Provide the [X, Y] coordinate of the cell's center where the given text is located.  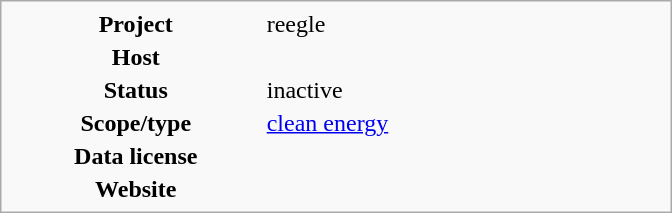
Status [136, 90]
Data license [136, 156]
reegle [464, 24]
clean energy [464, 123]
inactive [464, 90]
Host [136, 57]
Website [136, 189]
Scope/type [136, 123]
Project [136, 24]
